Provide the (X, Y) coordinate of the cell's center where the given text is located.  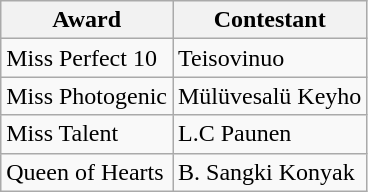
Miss Talent (87, 134)
B. Sangki Konyak (269, 172)
Miss Perfect 10 (87, 58)
Queen of Hearts (87, 172)
Contestant (269, 20)
Teisovinuo (269, 58)
Award (87, 20)
L.C Paunen (269, 134)
Miss Photogenic (87, 96)
Mülüvesalü Keyho (269, 96)
